Locate the cell with the specified text and output its [X, Y] center coordinate. 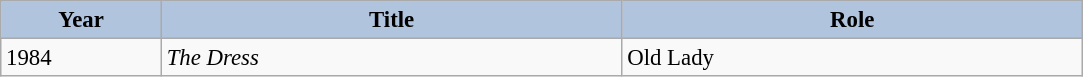
Year [82, 20]
The Dress [392, 58]
Role [852, 20]
Old Lady [852, 58]
Title [392, 20]
1984 [82, 58]
